Scan for the cell matching the given text and deliver its (x, y) coordinate at center. 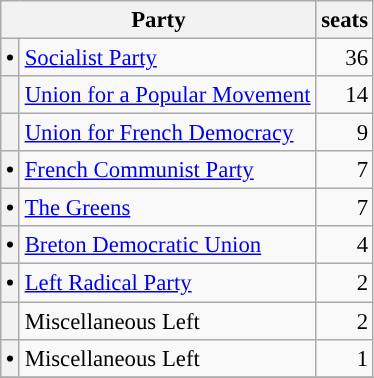
Party (158, 20)
Union for a Popular Movement (168, 95)
Union for French Democracy (168, 133)
Socialist Party (168, 58)
36 (344, 58)
French Communist Party (168, 170)
seats (344, 20)
Breton Democratic Union (168, 245)
The Greens (168, 208)
4 (344, 245)
Left Radical Party (168, 283)
1 (344, 358)
14 (344, 95)
9 (344, 133)
